Return the (x, y) coordinate for the center point of the cell that contains the specified text.  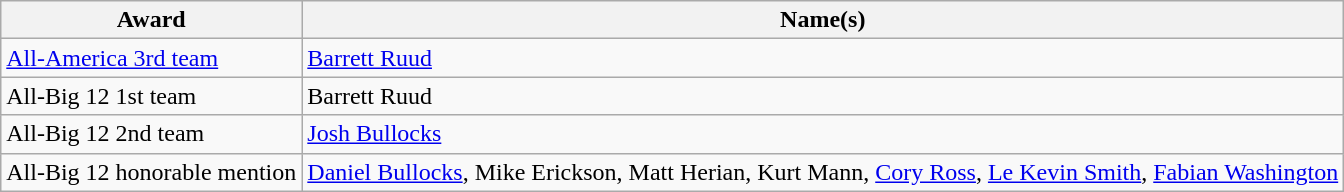
All-Big 12 honorable mention (152, 172)
Award (152, 20)
All-Big 12 2nd team (152, 134)
Name(s) (823, 20)
Daniel Bullocks, Mike Erickson, Matt Herian, Kurt Mann, Cory Ross, Le Kevin Smith, Fabian Washington (823, 172)
Josh Bullocks (823, 134)
All-America 3rd team (152, 58)
All-Big 12 1st team (152, 96)
